Find where the given text appears and provide that cell's center as (X, Y) coordinate. 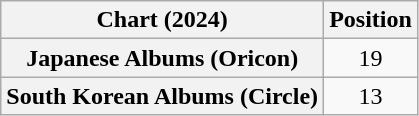
19 (371, 58)
South Korean Albums (Circle) (162, 96)
13 (371, 96)
Chart (2024) (162, 20)
Japanese Albums (Oricon) (162, 58)
Position (371, 20)
